Identify which cell holds the provided text, then report its (X, Y) central coordinate. 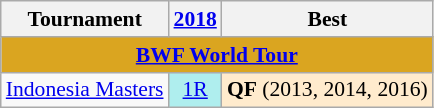
Tournament (85, 19)
QF (2013, 2014, 2016) (328, 90)
1R (196, 90)
Best (328, 19)
BWF World Tour (217, 55)
2018 (196, 19)
Indonesia Masters (85, 90)
